Extract the [x, y] coordinate from the center of the cell holding the provided text.  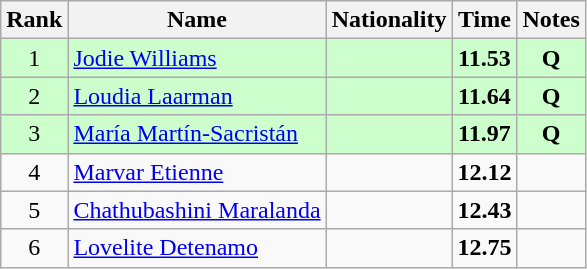
1 [34, 58]
María Martín-Sacristán [197, 134]
4 [34, 172]
11.97 [484, 134]
12.75 [484, 248]
Nationality [389, 20]
11.64 [484, 96]
5 [34, 210]
Lovelite Detenamo [197, 248]
2 [34, 96]
Jodie Williams [197, 58]
12.12 [484, 172]
12.43 [484, 210]
Chathubashini Maralanda [197, 210]
Name [197, 20]
Rank [34, 20]
6 [34, 248]
Time [484, 20]
Notes [551, 20]
Marvar Etienne [197, 172]
Loudia Laarman [197, 96]
11.53 [484, 58]
3 [34, 134]
